Search for the cell housing the specified text and yield its (X, Y) center coordinate. 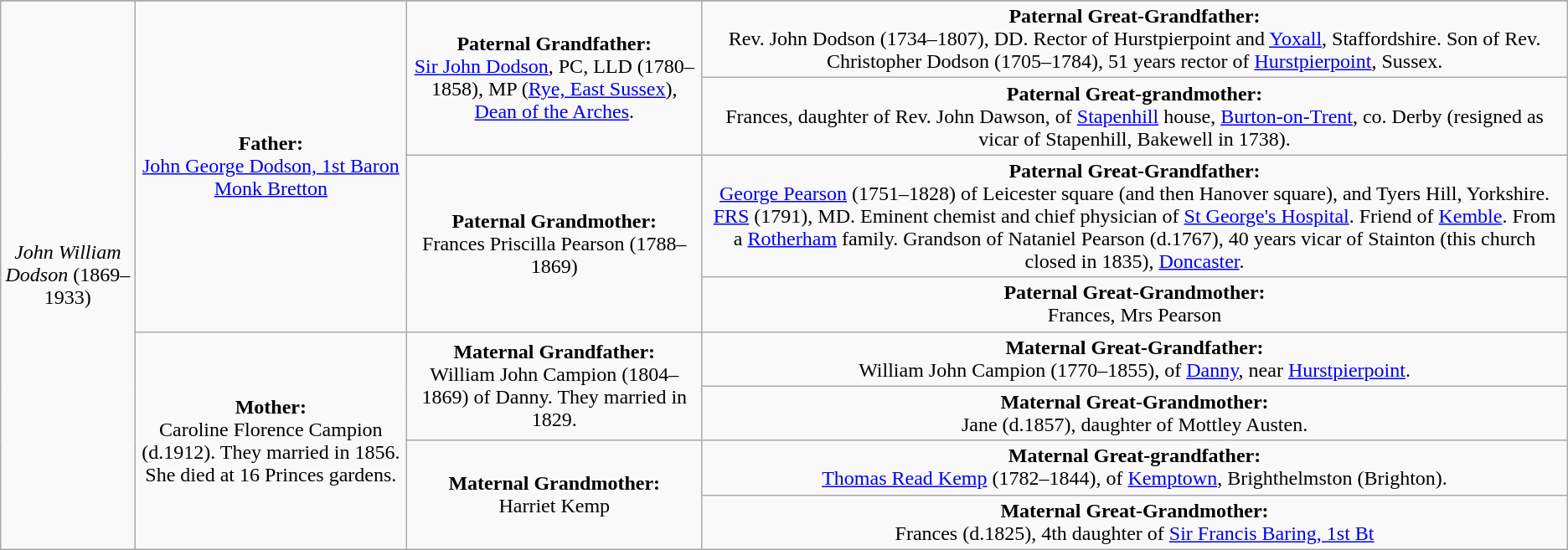
Paternal Grandmother:Frances Priscilla Pearson (1788–1869) (554, 243)
Maternal Great-Grandmother:Frances (d.1825), 4th daughter of Sir Francis Baring, 1st Bt (1134, 522)
Mother:Caroline Florence Campion (d.1912). They married in 1856. She died at 16 Princes gardens. (271, 440)
Maternal Great-grandfather:Thomas Read Kemp (1782–1844), of Kemptown, Brighthelmston (Brighton). (1134, 467)
Maternal Great-Grandmother:Jane (d.1857), daughter of Mottley Austen. (1134, 414)
Paternal Great-Grandmother:Frances, Mrs Pearson (1134, 305)
Father:John George Dodson, 1st Baron Monk Bretton (271, 166)
Maternal Grandmother:Harriet Kemp (554, 495)
Maternal Grandfather:William John Campion (1804–1869) of Danny. They married in 1829. (554, 386)
Maternal Great-Grandfather:William John Campion (1770–1855), of Danny, near Hurstpierpoint. (1134, 358)
Paternal Grandfather:Sir John Dodson, PC, LLD (1780–1858), MP (Rye, East Sussex), Dean of the Arches. (554, 78)
John William Dodson (1869–1933) (68, 275)
